Return the [x, y] coordinate for the center point of the cell that contains the specified text.  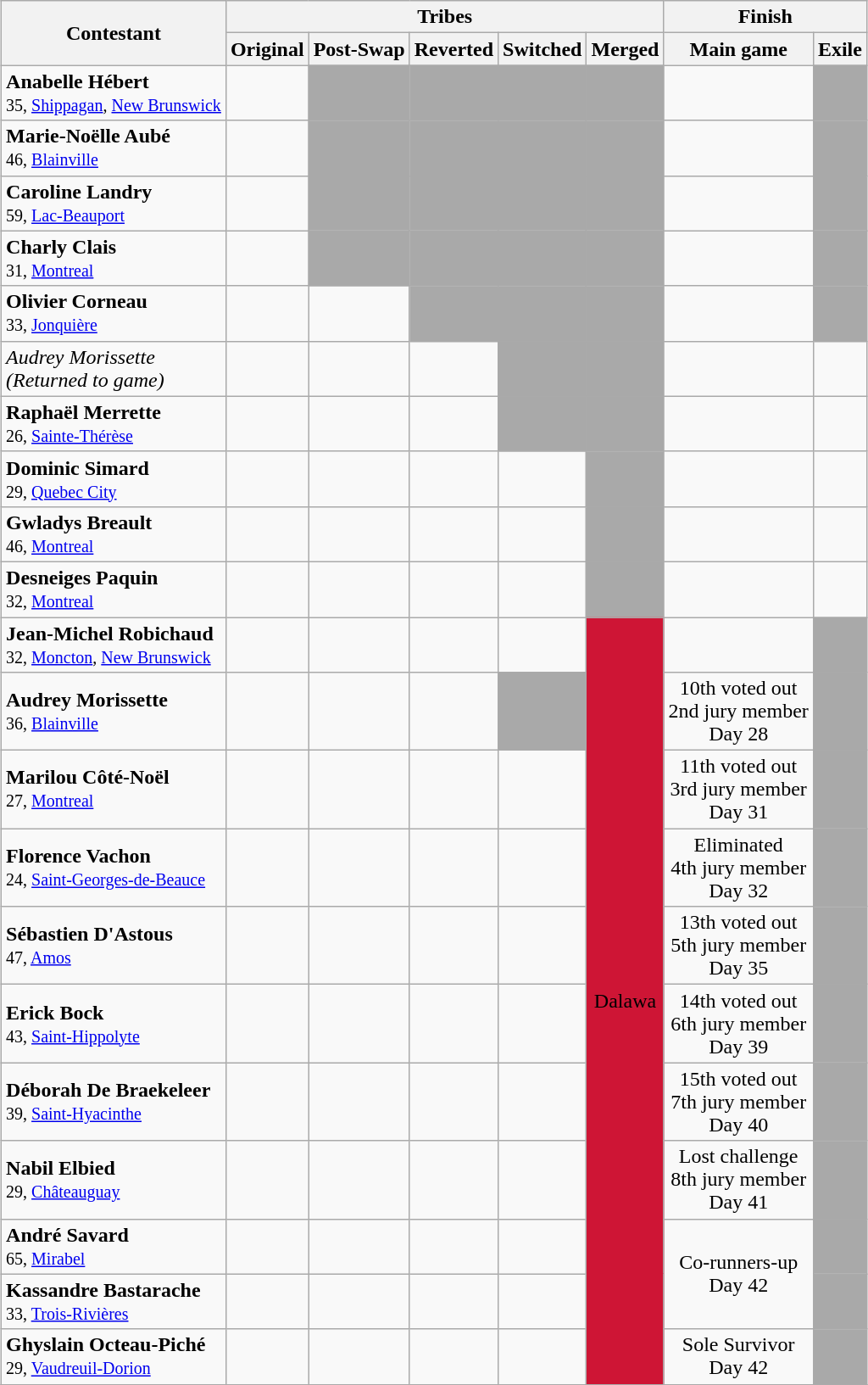
Dominic Simard29, Quebec City [114, 478]
11th voted out3rd jury memberDay 31 [738, 790]
Audrey Morissette36, Blainville [114, 712]
Contestant [114, 33]
10th voted out2nd jury memberDay 28 [738, 712]
Audrey Morissette(Returned to game) [114, 368]
Caroline Landry59, Lac-Beauport [114, 204]
Finish [765, 17]
Anabelle Hébert35, Shippagan, New Brunswick [114, 93]
Switched [542, 49]
Ghyslain Octeau-Piché29, Vaudreuil-Dorion [114, 1357]
Olivier Corneau33, Jonquière [114, 314]
Post-Swap [359, 49]
Main game [738, 49]
13th voted out5th jury memberDay 35 [738, 946]
Exile [839, 49]
Florence Vachon24, Saint-Georges-de-Beauce [114, 868]
Merged [626, 49]
Gwladys Breault46, Montreal [114, 534]
Tribes [444, 17]
Marilou Côté-Noël27, Montreal [114, 790]
Desneiges Paquin32, Montreal [114, 589]
Reverted [453, 49]
André Savard65, Mirabel [114, 1247]
14th voted out6th jury memberDay 39 [738, 1024]
Jean-Michel Robichaud32, Moncton, New Brunswick [114, 645]
Original [267, 49]
Eliminated4th jury memberDay 32 [738, 868]
Charly Clais31, Montreal [114, 258]
Erick Bock43, Saint-Hippolyte [114, 1024]
Nabil Elbied29, Châteauguay [114, 1180]
Déborah De Braekeleer39, Saint-Hyacinthe [114, 1102]
Sébastien D'Astous47, Amos [114, 946]
Lost challenge8th jury memberDay 41 [738, 1180]
Kassandre Bastarache33, Trois-Rivières [114, 1301]
Raphaël Merrette26, Sainte-Thérèse [114, 424]
Co-runners-upDay 42 [738, 1274]
Marie-Noëlle Aubé46, Blainville [114, 148]
Sole SurvivorDay 42 [738, 1357]
15th voted out7th jury memberDay 40 [738, 1102]
Dalawa [626, 1001]
